Locate the cell with the specified text and output its (x, y) center coordinate. 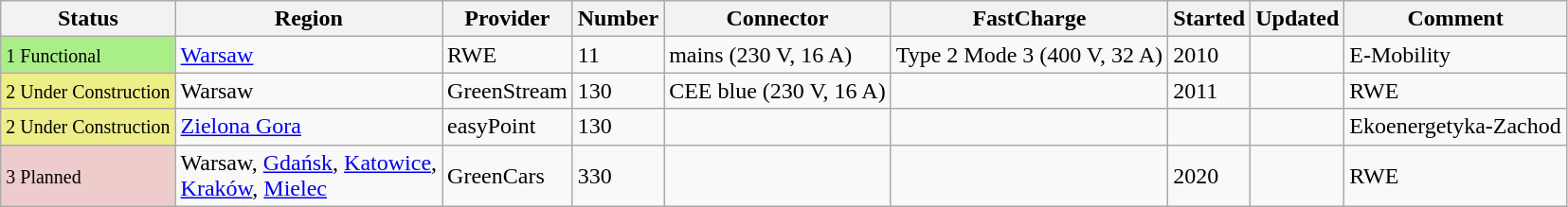
mains (230 V, 16 A) (778, 55)
Status (88, 19)
Comment (1455, 19)
CEE blue (230 V, 16 A) (778, 91)
GreenStream (508, 91)
Region (309, 19)
3 Planned (88, 176)
330 (618, 176)
2020 (1209, 176)
Started (1209, 19)
1 Functional (88, 55)
Ekoenergetyka-Zachod (1455, 127)
Updated (1298, 19)
2010 (1209, 55)
11 (618, 55)
Number (618, 19)
easyPoint (508, 127)
E-Mobility (1455, 55)
2011 (1209, 91)
Warsaw, Gdańsk, Katowice, Kraków, Mielec (309, 176)
FastCharge (1029, 19)
Provider (508, 19)
Type 2 Mode 3 (400 V, 32 A) (1029, 55)
Connector (778, 19)
GreenCars (508, 176)
Zielona Gora (309, 127)
